Search for the cell housing the specified text and yield its (X, Y) center coordinate. 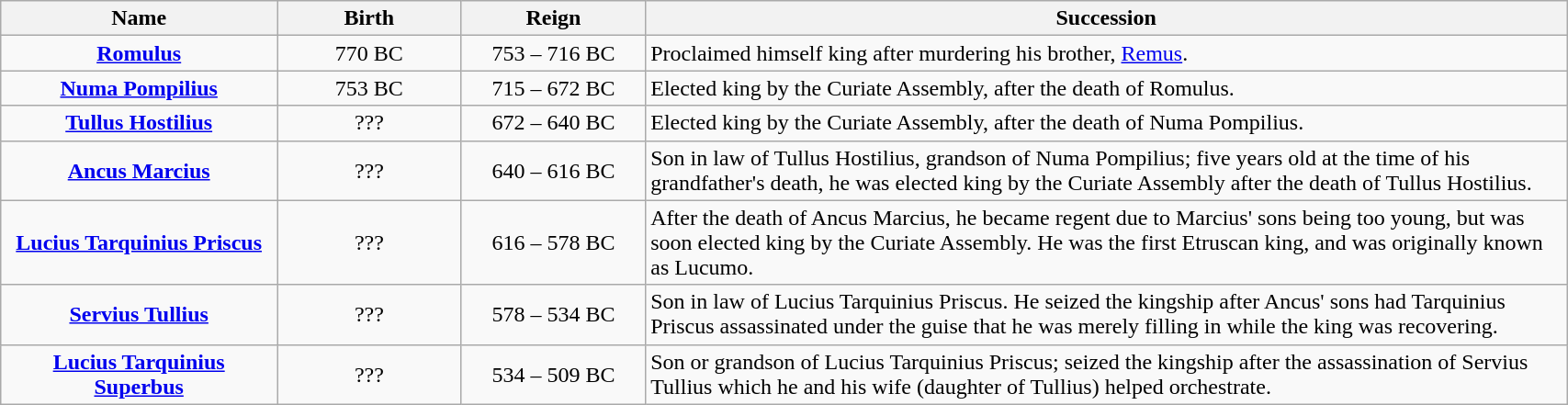
640 – 616 BC (553, 171)
Lucius Tarquinius Superbus (140, 375)
Proclaimed himself king after murdering his brother, Remus. (1106, 53)
753 BC (369, 88)
Tullus Hostilius (140, 123)
Birth (369, 18)
Ancus Marcius (140, 171)
Servius Tullius (140, 314)
578 – 534 BC (553, 314)
616 – 578 BC (553, 242)
Name (140, 18)
770 BC (369, 53)
Lucius Tarquinius Priscus (140, 242)
Succession (1106, 18)
Romulus (140, 53)
Numa Pompilius (140, 88)
672 – 640 BC (553, 123)
753 – 716 BC (553, 53)
534 – 509 BC (553, 375)
Elected king by the Curiate Assembly, after the death of Romulus. (1106, 88)
715 – 672 BC (553, 88)
Elected king by the Curiate Assembly, after the death of Numa Pompilius. (1106, 123)
Reign (553, 18)
